For the text-containing cell, return its midpoint in [X, Y] coordinate format. 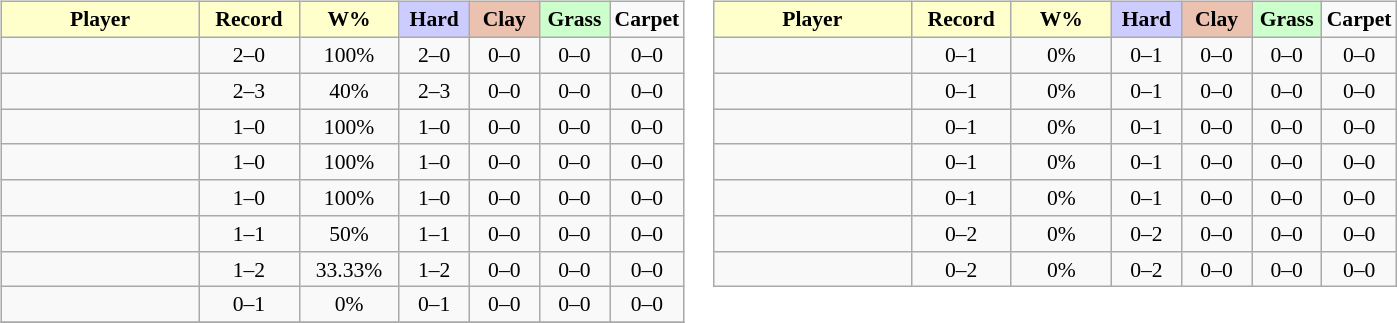
33.33% [349, 269]
50% [349, 234]
40% [349, 91]
